Scan for the cell matching the given text and deliver its (X, Y) coordinate at center. 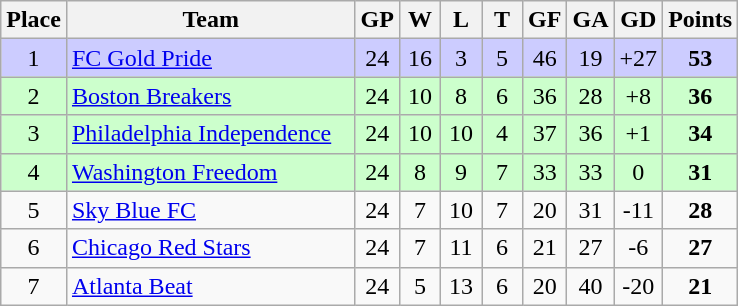
T (502, 20)
34 (700, 134)
53 (700, 58)
Points (700, 20)
Atlanta Beat (210, 286)
L (460, 20)
9 (460, 172)
13 (460, 286)
2 (34, 96)
1 (34, 58)
GP (377, 20)
GD (638, 20)
GF (545, 20)
Place (34, 20)
Chicago Red Stars (210, 248)
Boston Breakers (210, 96)
-6 (638, 248)
W (420, 20)
+1 (638, 134)
-20 (638, 286)
0 (638, 172)
11 (460, 248)
FC Gold Pride (210, 58)
+8 (638, 96)
GA (590, 20)
Washington Freedom (210, 172)
19 (590, 58)
40 (590, 286)
Team (210, 20)
Philadelphia Independence (210, 134)
37 (545, 134)
16 (420, 58)
-11 (638, 210)
+27 (638, 58)
46 (545, 58)
Sky Blue FC (210, 210)
